Identify which cell holds the provided text, then report its [x, y] central coordinate. 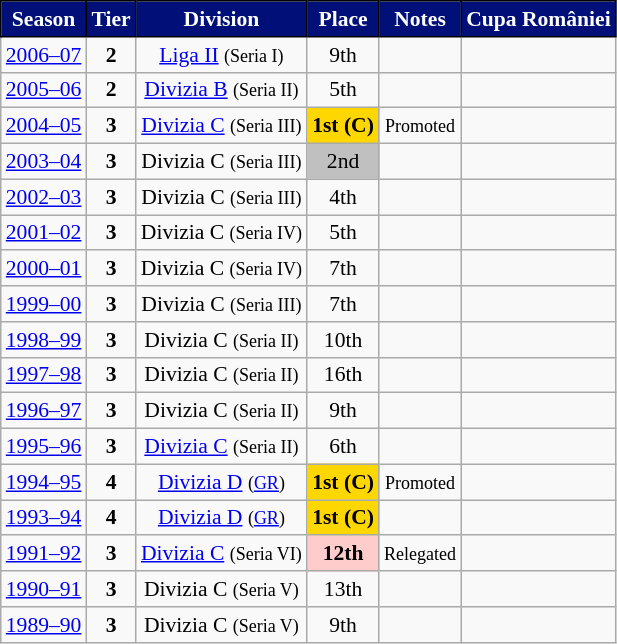
1998–99 [44, 340]
1996–97 [44, 411]
1990–91 [44, 589]
Place [343, 19]
2004–05 [44, 126]
1997–98 [44, 375]
1991–92 [44, 554]
16th [343, 375]
4th [343, 197]
2nd [343, 162]
1993–94 [44, 518]
Cupa României [538, 19]
1989–90 [44, 625]
Notes [420, 19]
Liga II (Seria I) [222, 55]
6th [343, 447]
1994–95 [44, 482]
12th [343, 554]
Relegated [420, 554]
13th [343, 589]
1995–96 [44, 447]
Season [44, 19]
Division [222, 19]
10th [343, 340]
2001–02 [44, 233]
2000–01 [44, 269]
Tier [110, 19]
Divizia C (Seria VI) [222, 554]
2003–04 [44, 162]
2002–03 [44, 197]
2005–06 [44, 90]
2006–07 [44, 55]
1999–00 [44, 304]
Divizia B (Seria II) [222, 90]
